Return [X, Y] of the center of cell containing provided text 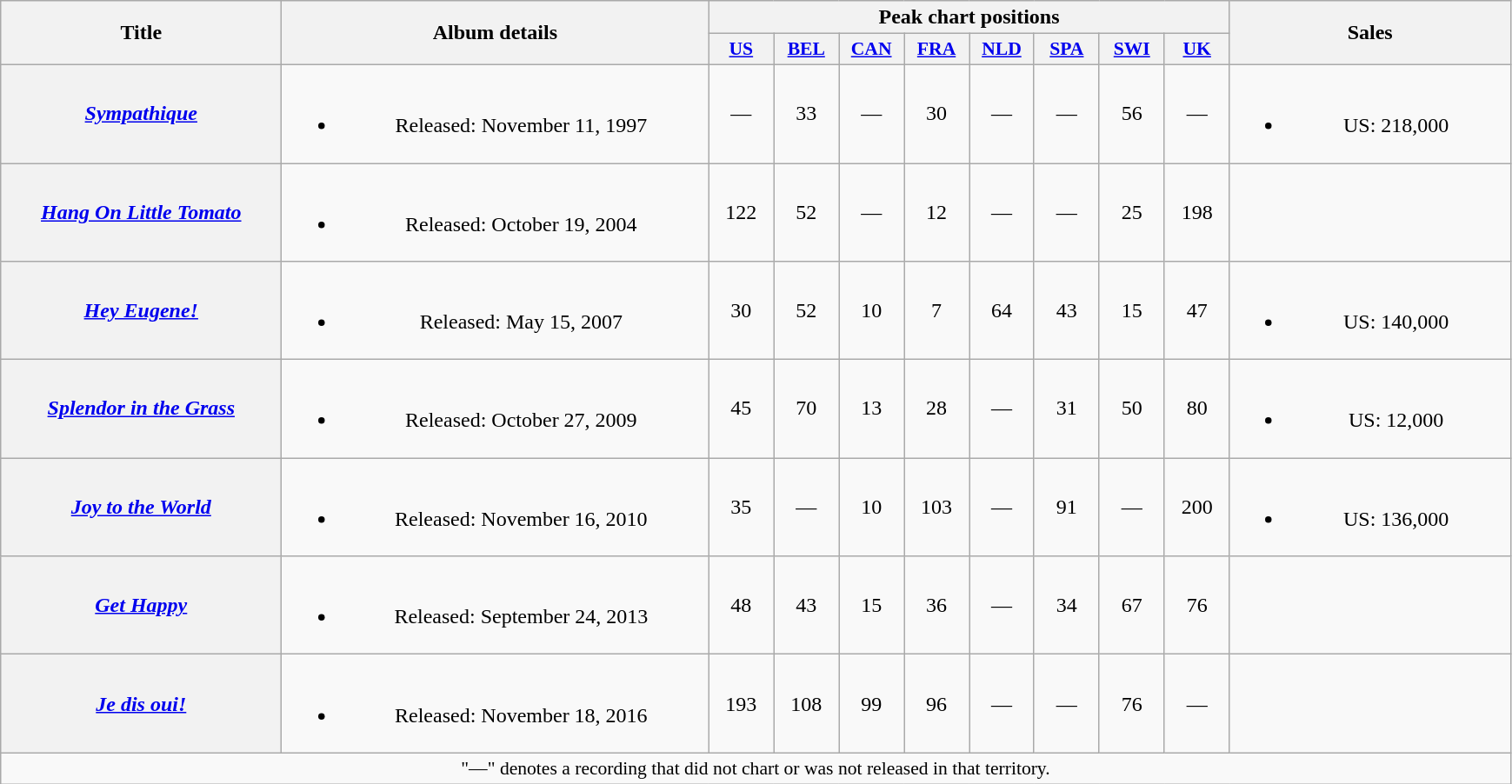
25 [1132, 212]
Title [141, 33]
Released: September 24, 2013 [496, 605]
Hey Eugene! [141, 311]
BEL [807, 50]
Je dis oui! [141, 704]
UK [1196, 50]
"—" denotes a recording that did not chart or was not released in that territory. [756, 768]
31 [1066, 409]
Hang On Little Tomato [141, 212]
FRA [937, 50]
Released: November 16, 2010 [496, 508]
US [741, 50]
Released: November 11, 1997 [496, 113]
12 [937, 212]
99 [871, 704]
Album details [496, 33]
67 [1132, 605]
US: 218,000 [1370, 113]
34 [1066, 605]
200 [1196, 508]
56 [1132, 113]
Released: October 19, 2004 [496, 212]
US: 136,000 [1370, 508]
70 [807, 409]
91 [1066, 508]
Sympathique [141, 113]
Peak chart positions [969, 17]
US: 140,000 [1370, 311]
Splendor in the Grass [141, 409]
13 [871, 409]
122 [741, 212]
SPA [1066, 50]
198 [1196, 212]
33 [807, 113]
193 [741, 704]
35 [741, 508]
Released: November 18, 2016 [496, 704]
47 [1196, 311]
45 [741, 409]
50 [1132, 409]
Sales [1370, 33]
NLD [1002, 50]
108 [807, 704]
SWI [1132, 50]
7 [937, 311]
96 [937, 704]
103 [937, 508]
US: 12,000 [1370, 409]
80 [1196, 409]
Joy to the World [141, 508]
64 [1002, 311]
48 [741, 605]
36 [937, 605]
CAN [871, 50]
Released: May 15, 2007 [496, 311]
Released: October 27, 2009 [496, 409]
28 [937, 409]
Get Happy [141, 605]
